Locate the cell with the specified text and output its [X, Y] center coordinate. 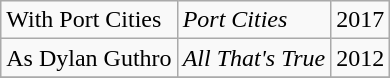
2012 [360, 58]
All That's True [254, 58]
As Dylan Guthro [89, 58]
With Port Cities [89, 20]
Port Cities [254, 20]
2017 [360, 20]
